Return the (X, Y) coordinate for the center point of the cell that contains the specified text.  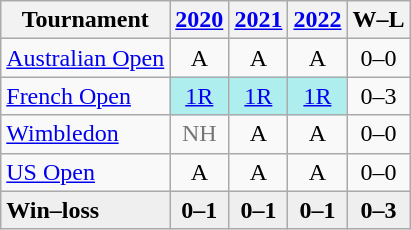
US Open (86, 172)
Australian Open (86, 58)
French Open (86, 96)
Wimbledon (86, 134)
2022 (318, 20)
W–L (378, 20)
Tournament (86, 20)
2021 (258, 20)
NH (200, 134)
2020 (200, 20)
Win–loss (86, 210)
